Pinpoint the cell where the given text exists, returning its [x, y] midpoint coordinate. 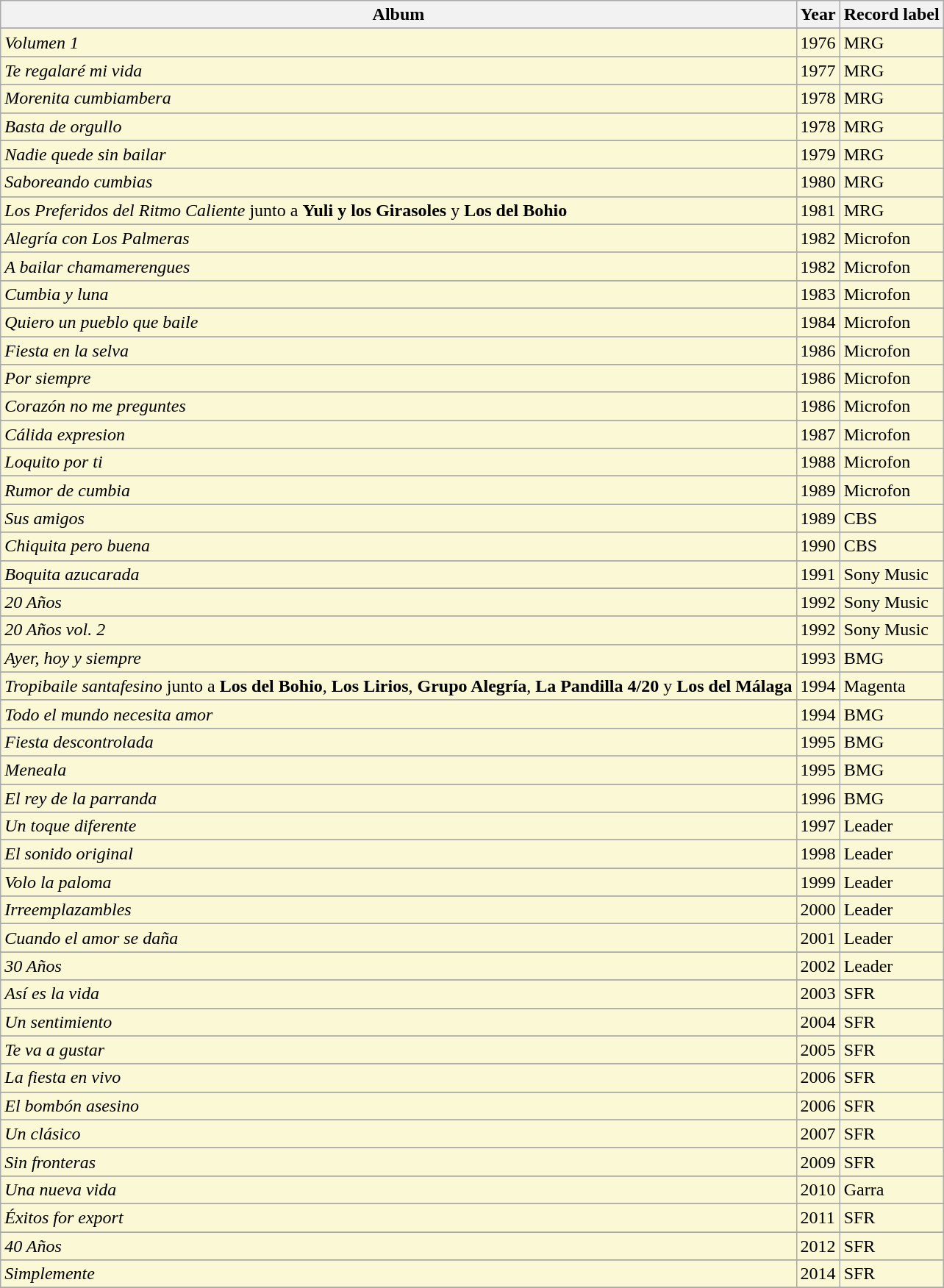
2005 [818, 1050]
1977 [818, 71]
Éxitos for export [398, 1217]
Saboreando cumbias [398, 182]
Cálida expresion [398, 434]
Magenta [891, 686]
Album [398, 15]
1980 [818, 182]
Loquito por ti [398, 462]
1993 [818, 658]
Nadie quede sin bailar [398, 154]
Volo la paloma [398, 882]
1983 [818, 294]
Garra [891, 1189]
1984 [818, 322]
Irreemplazambles [398, 910]
Un sentimiento [398, 1022]
Tropibaile santafesino junto a Los del Bohio, Los Lirios, Grupo Alegría, La Pandilla 4/20 y Los del Málaga [398, 686]
2002 [818, 966]
2000 [818, 910]
Cumbia y luna [398, 294]
Así es la vida [398, 994]
Rumor de cumbia [398, 490]
Chiquita pero buena [398, 546]
1988 [818, 462]
Boquita azucarada [398, 574]
2010 [818, 1189]
Volumen 1 [398, 43]
Fiesta descontrolada [398, 742]
30 Años [398, 966]
Sus amigos [398, 518]
La fiesta en vivo [398, 1078]
Una nueva vida [398, 1189]
Un clásico [398, 1134]
1997 [818, 826]
Ayer, hoy y siempre [398, 658]
Record label [891, 15]
1999 [818, 882]
2001 [818, 938]
1987 [818, 434]
Quiero un pueblo que baile [398, 322]
Year [818, 15]
Te regalaré mi vida [398, 71]
A bailar chamamerengues [398, 266]
Meneala [398, 770]
Corazón no me preguntes [398, 407]
Fiesta en la selva [398, 351]
Simplemente [398, 1274]
2014 [818, 1274]
1976 [818, 43]
El bombón asesino [398, 1106]
1990 [818, 546]
1996 [818, 798]
1998 [818, 854]
El rey de la parranda [398, 798]
Todo el mundo necesita amor [398, 714]
2007 [818, 1134]
Los Preferidos del Ritmo Caliente junto a Yuli y los Girasoles y Los del Bohio [398, 210]
1979 [818, 154]
2009 [818, 1162]
20 Años vol. 2 [398, 630]
Cuando el amor se daña [398, 938]
Morenita cumbiambera [398, 99]
2004 [818, 1022]
Basta de orgullo [398, 126]
El sonido original [398, 854]
40 Años [398, 1246]
Sin fronteras [398, 1162]
2003 [818, 994]
Te va a gustar [398, 1050]
1991 [818, 574]
Alegría con Los Palmeras [398, 238]
Un toque diferente [398, 826]
1981 [818, 210]
2011 [818, 1217]
20 Años [398, 602]
Por siempre [398, 379]
2012 [818, 1246]
